For the text-containing cell, return its midpoint in (x, y) coordinate format. 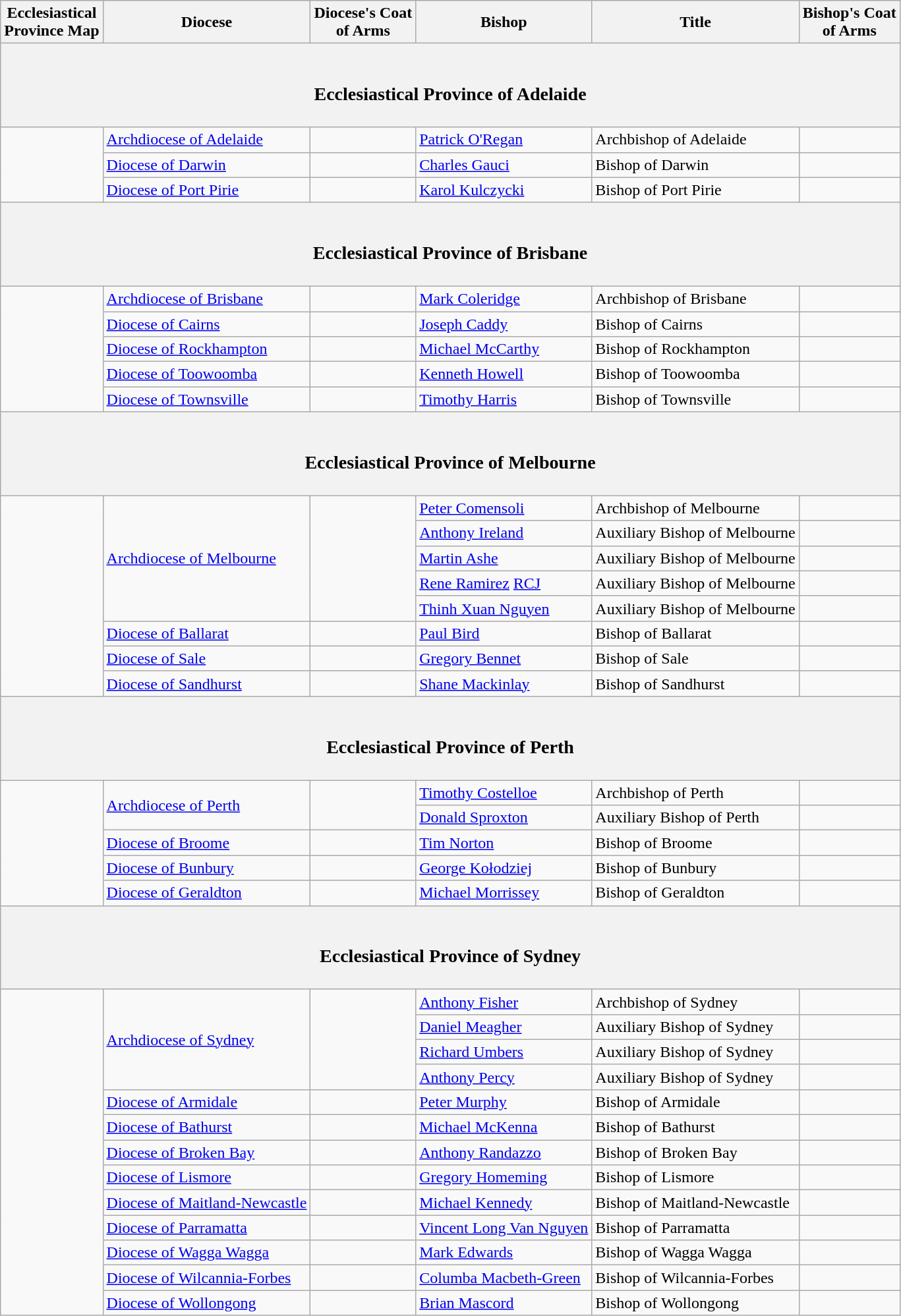
Diocese of Wollongong (207, 1303)
Bishop of Parramatta (695, 1228)
Bishop of Ballarat (695, 633)
George Kołodziej (504, 868)
Bishop (504, 22)
Bishop of Wilcannia-Forbes (695, 1278)
Mark Coleridge (504, 299)
Bishop of Lismore (695, 1178)
Archdiocese of Brisbane (207, 299)
Diocese of Parramatta (207, 1228)
Diocese of Bathurst (207, 1128)
Archbishop of Sydney (695, 1002)
Peter Murphy (504, 1102)
EcclesiasticalProvince Map (51, 22)
Michael McCarthy (504, 349)
Diocese of Rockhampton (207, 349)
Michael Kennedy (504, 1203)
Bishop of Townsville (695, 399)
Diocese of Port Pirie (207, 190)
Diocese of Sandhurst (207, 683)
Archbishop of Brisbane (695, 299)
Diocese of Toowoomba (207, 374)
Timothy Harris (504, 399)
Thinh Xuan Nguyen (504, 608)
Bishop of Broken Bay (695, 1153)
Archbishop of Perth (695, 793)
Bishop of Sale (695, 658)
Gregory Bennet (504, 658)
Charles Gauci (504, 165)
Bishop of Darwin (695, 165)
Archdiocese of Perth (207, 805)
Bishop of Rockhampton (695, 349)
Archbishop of Melbourne (695, 508)
Peter Comensoli (504, 508)
Bishop's Coatof Arms (849, 22)
Brian Mascord (504, 1303)
Ecclesiastical Province of Brisbane (451, 244)
Diocese of Wagga Wagga (207, 1253)
Michael Morrissey (504, 893)
Archdiocese of Sydney (207, 1039)
Shane Mackinlay (504, 683)
Bishop of Wollongong (695, 1303)
Vincent Long Van Nguyen (504, 1228)
Columba Macbeth-Green (504, 1278)
Diocese of Townsville (207, 399)
Auxiliary Bishop of Perth (695, 818)
Diocese of Broken Bay (207, 1153)
Ecclesiastical Province of Adelaide (451, 86)
Mark Edwards (504, 1253)
Diocese of Ballarat (207, 633)
Bishop of Geraldton (695, 893)
Bishop of Wagga Wagga (695, 1253)
Karol Kulczycki (504, 190)
Rene Ramirez RCJ (504, 583)
Richard Umbers (504, 1052)
Daniel Meagher (504, 1027)
Martin Ashe (504, 558)
Diocese of Broome (207, 843)
Archbishop of Adelaide (695, 140)
Donald Sproxton (504, 818)
Ecclesiastical Province of Sydney (451, 948)
Timothy Costelloe (504, 793)
Bishop of Port Pirie (695, 190)
Bishop of Sandhurst (695, 683)
Ecclesiastical Province of Perth (451, 738)
Paul Bird (504, 633)
Diocese of Maitland-Newcastle (207, 1203)
Diocese of Armidale (207, 1102)
Diocese of Darwin (207, 165)
Michael McKenna (504, 1128)
Anthony Percy (504, 1077)
Anthony Fisher (504, 1002)
Anthony Ireland (504, 533)
Bishop of Broome (695, 843)
Tim Norton (504, 843)
Ecclesiastical Province of Melbourne (451, 453)
Kenneth Howell (504, 374)
Archdiocese of Melbourne (207, 558)
Gregory Homeming (504, 1178)
Bishop of Maitland-Newcastle (695, 1203)
Diocese of Sale (207, 658)
Diocese's Coatof Arms (363, 22)
Diocese of Bunbury (207, 868)
Diocese of Lismore (207, 1178)
Bishop of Toowoomba (695, 374)
Patrick O'Regan (504, 140)
Bishop of Bunbury (695, 868)
Diocese of Wilcannia-Forbes (207, 1278)
Anthony Randazzo (504, 1153)
Diocese of Geraldton (207, 893)
Bishop of Armidale (695, 1102)
Bishop of Bathurst (695, 1128)
Archdiocese of Adelaide (207, 140)
Bishop of Cairns (695, 324)
Joseph Caddy (504, 324)
Title (695, 22)
Diocese (207, 22)
Diocese of Cairns (207, 324)
